Scan for the cell matching the given text and deliver its [x, y] coordinate at center. 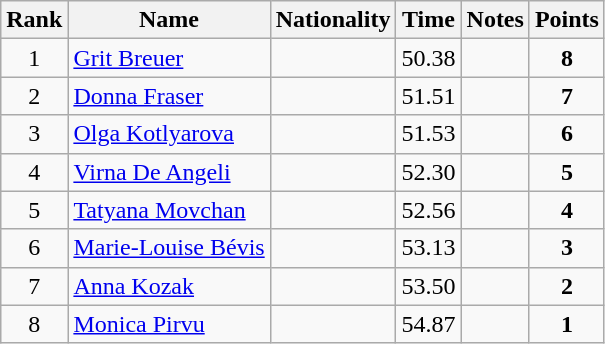
54.87 [428, 324]
Monica Pirvu [169, 324]
Name [169, 20]
51.53 [428, 134]
53.13 [428, 248]
50.38 [428, 58]
51.51 [428, 96]
Olga Kotlyarova [169, 134]
Points [566, 20]
53.50 [428, 286]
Anna Kozak [169, 286]
Virna De Angeli [169, 172]
Donna Fraser [169, 96]
52.56 [428, 210]
Rank [34, 20]
Time [428, 20]
Notes [495, 20]
Nationality [333, 20]
Marie-Louise Bévis [169, 248]
Tatyana Movchan [169, 210]
52.30 [428, 172]
Grit Breuer [169, 58]
